Return the (X, Y) coordinate for the center point of the cell that contains the specified text.  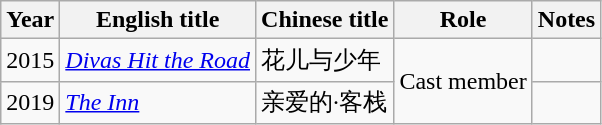
亲爱的·客栈 (325, 102)
花儿与少年 (325, 60)
Cast member (463, 82)
Role (463, 20)
English title (158, 20)
2015 (30, 60)
The Inn (158, 102)
Divas Hit the Road (158, 60)
Year (30, 20)
2019 (30, 102)
Chinese title (325, 20)
Notes (566, 20)
